Find where the given text appears and provide that cell's center as [x, y] coordinate. 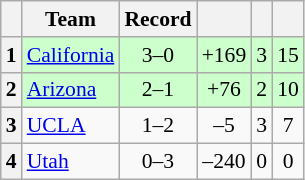
California [71, 55]
1 [12, 55]
15 [288, 55]
Team [71, 19]
–5 [224, 126]
3–0 [158, 55]
0–3 [158, 162]
Utah [71, 162]
+76 [224, 90]
Record [158, 19]
Arizona [71, 90]
10 [288, 90]
+169 [224, 55]
4 [12, 162]
7 [288, 126]
2–1 [158, 90]
1–2 [158, 126]
UCLA [71, 126]
–240 [224, 162]
